Determine the (X, Y) coordinate at the center of the cell enclosing the given text.  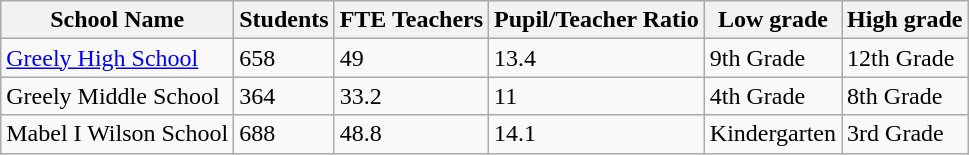
658 (284, 58)
Greely High School (118, 58)
14.1 (597, 134)
High grade (905, 20)
Students (284, 20)
688 (284, 134)
4th Grade (772, 96)
Pupil/Teacher Ratio (597, 20)
9th Grade (772, 58)
49 (411, 58)
33.2 (411, 96)
3rd Grade (905, 134)
8th Grade (905, 96)
48.8 (411, 134)
12th Grade (905, 58)
FTE Teachers (411, 20)
Low grade (772, 20)
11 (597, 96)
13.4 (597, 58)
Greely Middle School (118, 96)
Mabel I Wilson School (118, 134)
Kindergarten (772, 134)
364 (284, 96)
School Name (118, 20)
